Extract the (x, y) coordinate from the center of the cell holding the provided text.  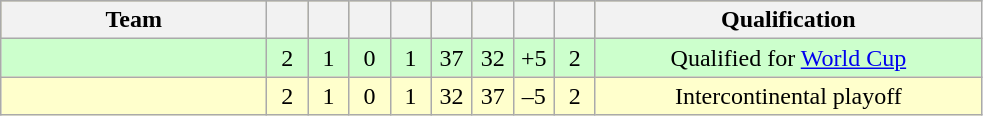
+5 (534, 58)
–5 (534, 96)
Team (134, 20)
Intercontinental playoff (788, 96)
Qualification (788, 20)
Qualified for World Cup (788, 58)
